Pinpoint the cell where the given text exists, returning its (X, Y) midpoint coordinate. 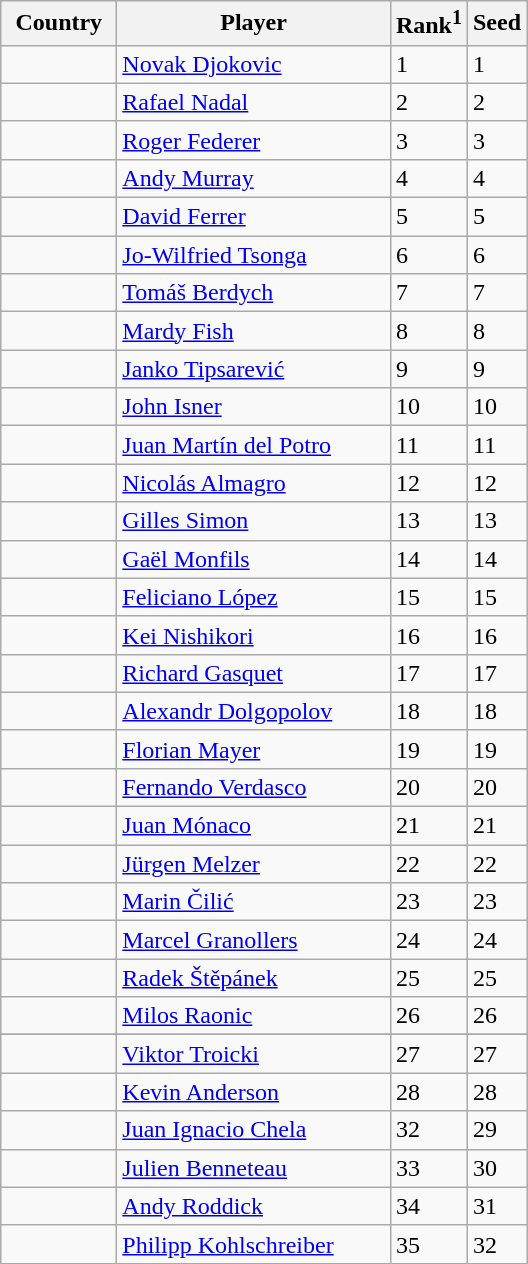
Country (59, 24)
Marcel Granollers (254, 940)
35 (428, 1244)
Kei Nishikori (254, 635)
Viktor Troicki (254, 1054)
34 (428, 1206)
Mardy Fish (254, 331)
Julien Benneteau (254, 1168)
Player (254, 24)
Seed (496, 24)
31 (496, 1206)
Philipp Kohlschreiber (254, 1244)
Florian Mayer (254, 749)
Marin Čilić (254, 902)
Andy Murray (254, 178)
29 (496, 1130)
Richard Gasquet (254, 673)
David Ferrer (254, 217)
Radek Štěpánek (254, 978)
Tomáš Berdych (254, 293)
Gaël Monfils (254, 559)
Fernando Verdasco (254, 787)
30 (496, 1168)
Kevin Anderson (254, 1092)
Juan Martín del Potro (254, 445)
Alexandr Dolgopolov (254, 711)
Andy Roddick (254, 1206)
Nicolás Almagro (254, 483)
Juan Ignacio Chela (254, 1130)
John Isner (254, 407)
Jo-Wilfried Tsonga (254, 255)
Gilles Simon (254, 521)
Janko Tipsarević (254, 369)
Feliciano López (254, 597)
Rank1 (428, 24)
Rafael Nadal (254, 102)
Milos Raonic (254, 1016)
Novak Djokovic (254, 64)
Juan Mónaco (254, 826)
Jürgen Melzer (254, 864)
Roger Federer (254, 140)
33 (428, 1168)
